Identify which cell holds the provided text, then report its (x, y) central coordinate. 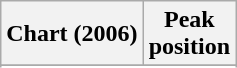
Chart (2006) (72, 34)
Peak position (189, 34)
